Locate the cell with the specified text and output its [X, Y] center coordinate. 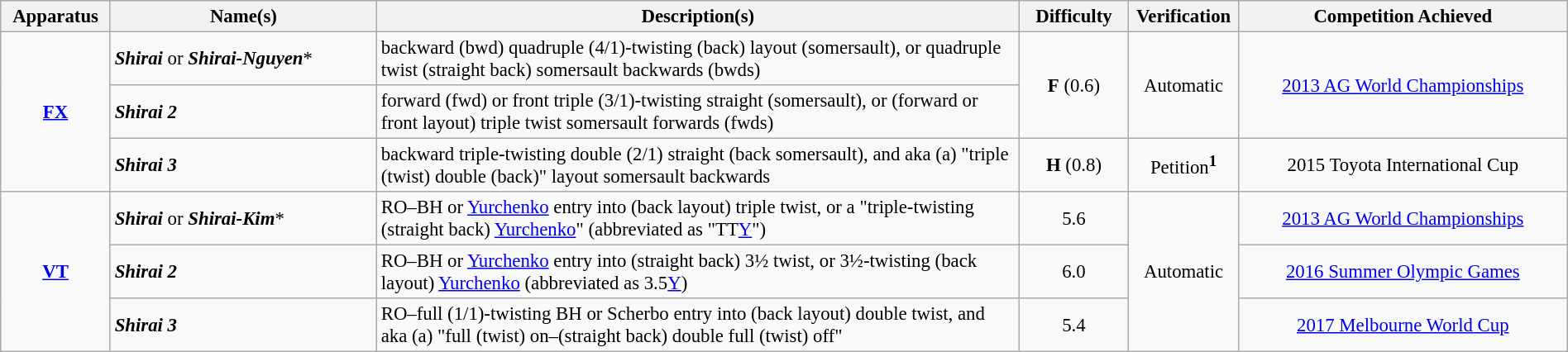
Name(s) [243, 17]
FX [56, 112]
Description(s) [698, 17]
H (0.8) [1073, 165]
forward (fwd) or front triple (3/1)-twisting straight (somersault), or (forward or front layout) triple twist somersault forwards (fwds) [698, 112]
2016 Summer Olympic Games [1403, 273]
Shirai 3 [243, 165]
backward triple-twisting double (2/1) straight (back somersault), and aka (a) "triple (twist) double (back)" layout somersault backwards [698, 165]
backward (bwd) quadruple (4/1)-twisting (back) layout (somersault), or quadruple twist (straight back) somersault backwards (bwds) [698, 59]
2015 Toyota International Cup [1403, 165]
6.0 [1073, 273]
Difficulty [1073, 17]
Competition Achieved [1403, 17]
Apparatus [56, 17]
Verification [1184, 17]
Shirai or Shirai-Kim* [243, 218]
Shirai or Shirai-Nguyen* [243, 59]
F (0.6) [1073, 86]
RO–BH or Yurchenko entry into (straight back) 3½ twist, or 3½-twisting (back layout) Yurchenko (abbreviated as 3.5Y) [698, 273]
5.6 [1073, 218]
RO–BH or Yurchenko entry into (back layout) triple twist, or a "triple-twisting (straight back) Yurchenko" (abbreviated as "TTY") [698, 218]
VT [56, 272]
Petition1 [1184, 165]
